Extract the [X, Y] coordinate from the center of the cell holding the provided text.  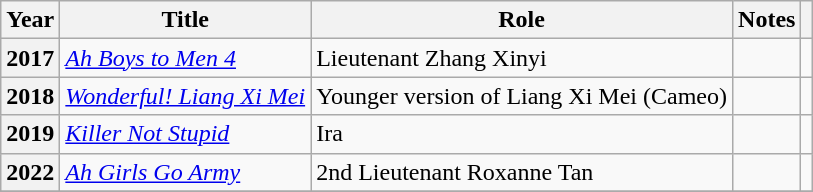
Lieutenant Zhang Xinyi [522, 58]
Notes [767, 20]
Year [30, 20]
Ah Girls Go Army [186, 172]
2018 [30, 96]
Title [186, 20]
2nd Lieutenant Roxanne Tan [522, 172]
2019 [30, 134]
Killer Not Stupid [186, 134]
Ira [522, 134]
2022 [30, 172]
Younger version of Liang Xi Mei (Cameo) [522, 96]
2017 [30, 58]
Role [522, 20]
Ah Boys to Men 4 [186, 58]
Wonderful! Liang Xi Mei [186, 96]
